From the cell containing the given text, extract its center point as (X, Y) coordinate. 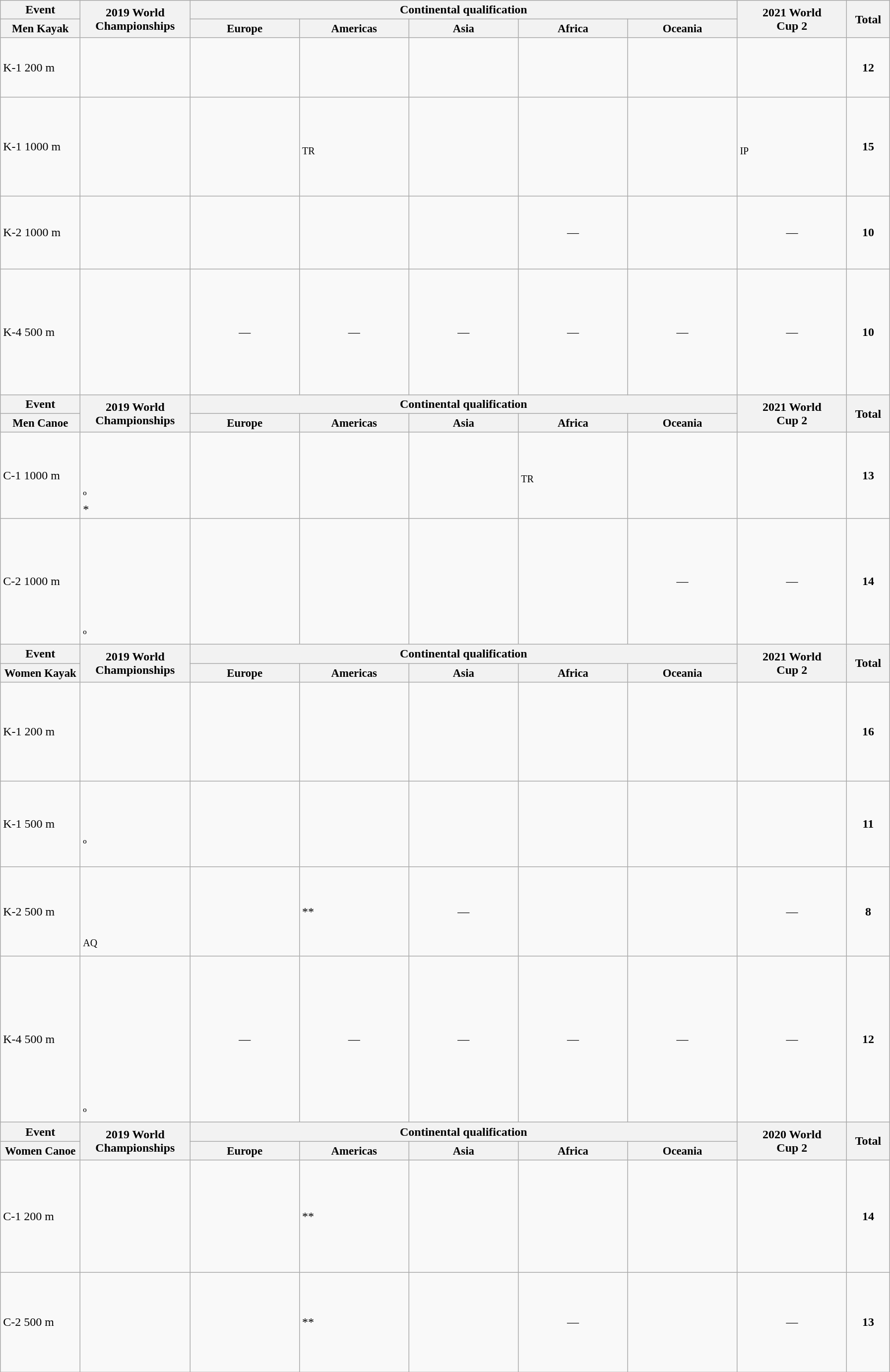
15 (868, 146)
C-1 1000 m (41, 475)
8 (868, 912)
Women Canoe (41, 1151)
C-2 1000 m (41, 581)
Women Kayak (41, 672)
K-2 500 m (41, 912)
AQ (135, 912)
K-2 1000 m (41, 233)
16 (868, 731)
2020 WorldCup 2 (792, 1141)
C-2 500 m (41, 1322)
K-1 500 m (41, 824)
Men Kayak (41, 29)
K-1 1000 m (41, 146)
IP (792, 146)
11 (868, 824)
Men Canoe (41, 423)
C-1 200 m (41, 1216)
º * (135, 475)
